Search for the cell housing the specified text and yield its [X, Y] center coordinate. 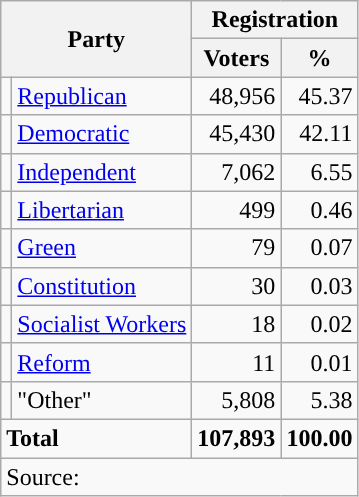
Republican [102, 96]
Democratic [102, 134]
30 [236, 286]
45.37 [320, 96]
0.46 [320, 210]
107,893 [236, 438]
0.03 [320, 286]
0.07 [320, 248]
Registration [275, 20]
"Other" [102, 400]
Constitution [102, 286]
5,808 [236, 400]
5.38 [320, 400]
Socialist Workers [102, 324]
Total [96, 438]
48,956 [236, 96]
6.55 [320, 172]
18 [236, 324]
Independent [102, 172]
42.11 [320, 134]
11 [236, 362]
0.02 [320, 324]
7,062 [236, 172]
100.00 [320, 438]
% [320, 58]
79 [236, 248]
Green [102, 248]
499 [236, 210]
Reform [102, 362]
Voters [236, 58]
Libertarian [102, 210]
Party [96, 39]
0.01 [320, 362]
Source: [180, 477]
45,430 [236, 134]
